Return [x, y] of the center of cell containing provided text 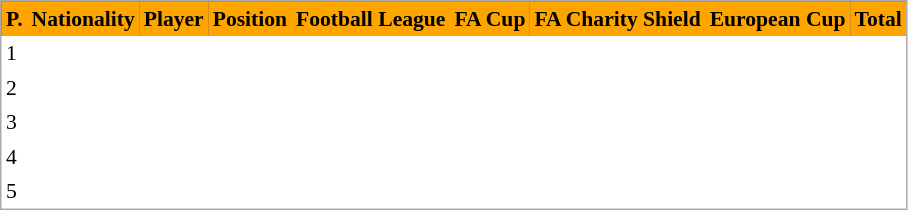
Nationality [83, 19]
FA Cup [490, 19]
5 [15, 191]
Player [174, 19]
Total [878, 19]
4 [15, 157]
Football League [371, 19]
3 [15, 122]
2 [15, 87]
P. [15, 19]
1 [15, 53]
FA Charity Shield [618, 19]
Position [250, 19]
European Cup [778, 19]
